Capture the cell that displays the provided text and extract its [X, Y] central coordinate. 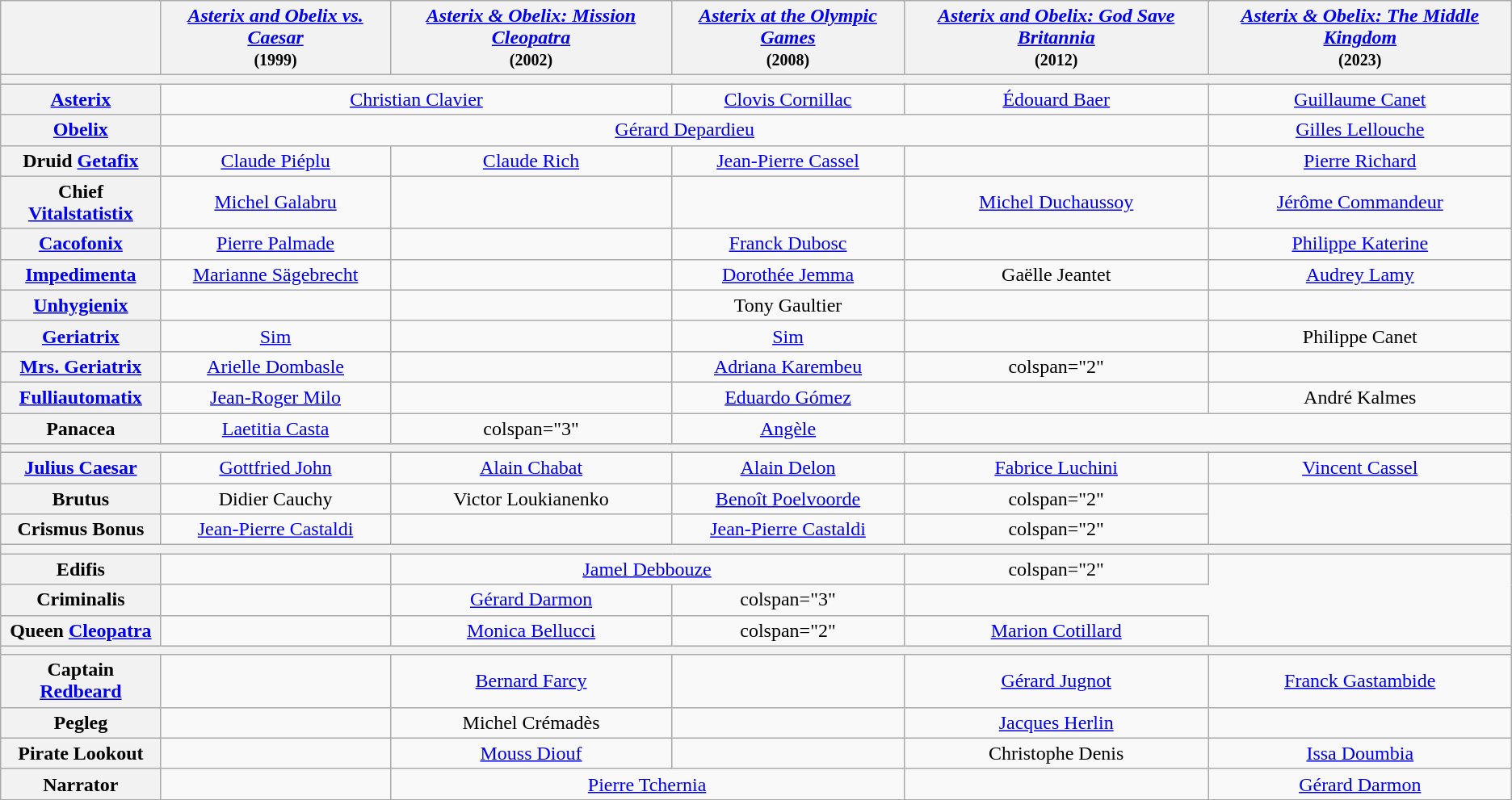
Gaëlle Jeantet [1056, 274]
Audrey Lamy [1360, 274]
Asterix [81, 99]
Fulliautomatix [81, 397]
Vincent Cassel [1360, 468]
Christian Clavier [417, 99]
Gérard Jugnot [1056, 681]
Gérard Depardieu [685, 130]
Monica Bellucci [531, 630]
Dorothée Jemma [788, 274]
Clovis Cornillac [788, 99]
Issa Doumbia [1360, 753]
Alain Chabat [531, 468]
Julius Caesar [81, 468]
Gilles Lellouche [1360, 130]
Asterix and Obelix vs. Caesar(1999) [275, 38]
Queen Cleopatra [81, 630]
Chief Vitalstatistix [81, 202]
Alain Delon [788, 468]
Édouard Baer [1056, 99]
Michel Duchaussoy [1056, 202]
Obelix [81, 130]
Mouss Diouf [531, 753]
Angèle [788, 429]
Pirate Lookout [81, 753]
Impedimenta [81, 274]
Marianne Sägebrecht [275, 274]
Unhygienix [81, 305]
Pierre Palmade [275, 244]
Victor Loukianenko [531, 499]
Michel Galabru [275, 202]
Brutus [81, 499]
Asterix at the Olympic Games(2008) [788, 38]
Eduardo Gómez [788, 397]
Guillaume Canet [1360, 99]
Mrs. Geriatrix [81, 366]
Christophe Denis [1056, 753]
Cacofonix [81, 244]
Michel Crémadès [531, 723]
Jamel Debbouze [647, 569]
Claude Piéplu [275, 161]
Claude Rich [531, 161]
Panacea [81, 429]
Criminalis [81, 600]
Fabrice Luchini [1056, 468]
Gottfried John [275, 468]
Edifis [81, 569]
Bernard Farcy [531, 681]
Arielle Dombasle [275, 366]
Pierre Tchernia [647, 784]
Druid Getafix [81, 161]
Marion Cotillard [1056, 630]
Asterix & Obelix: Mission Cleopatra(2002) [531, 38]
Jacques Herlin [1056, 723]
Captain Redbeard [81, 681]
Didier Cauchy [275, 499]
Narrator [81, 784]
Jean-Roger Milo [275, 397]
Philippe Katerine [1360, 244]
Tony Gaultier [788, 305]
Philippe Canet [1360, 336]
Pierre Richard [1360, 161]
Franck Gastambide [1360, 681]
Franck Dubosc [788, 244]
Geriatrix [81, 336]
Crismus Bonus [81, 530]
Laetitia Casta [275, 429]
Jérôme Commandeur [1360, 202]
Jean-Pierre Cassel [788, 161]
Asterix and Obelix: God Save Britannia(2012) [1056, 38]
Benoît Poelvoorde [788, 499]
Pegleg [81, 723]
Asterix & Obelix: The Middle Kingdom(2023) [1360, 38]
André Kalmes [1360, 397]
Adriana Karembeu [788, 366]
